Extract the [X, Y] coordinate from the center of the cell holding the provided text.  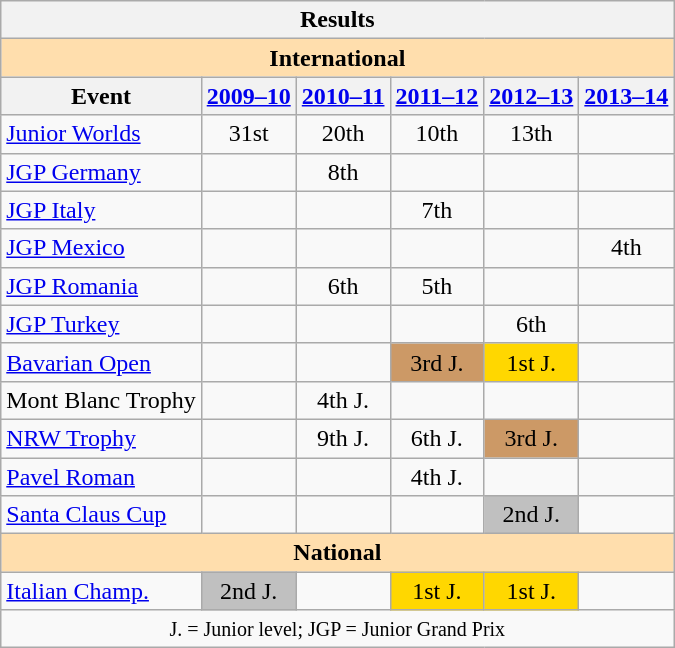
JGP Germany [101, 172]
31st [248, 134]
JGP Italy [101, 210]
Results [338, 20]
Junior Worlds [101, 134]
2013–14 [626, 96]
Event [101, 96]
Italian Champ. [101, 591]
5th [437, 286]
8th [343, 172]
10th [437, 134]
13th [532, 134]
JGP Mexico [101, 248]
2009–10 [248, 96]
Santa Claus Cup [101, 515]
NRW Trophy [101, 438]
Mont Blanc Trophy [101, 400]
National [338, 553]
2011–12 [437, 96]
4th [626, 248]
JGP Turkey [101, 324]
JGP Romania [101, 286]
20th [343, 134]
9th J. [343, 438]
Bavarian Open [101, 362]
Pavel Roman [101, 477]
7th [437, 210]
6th J. [437, 438]
International [338, 58]
2010–11 [343, 96]
2012–13 [532, 96]
J. = Junior level; JGP = Junior Grand Prix [338, 629]
